Scan for the cell matching the given text and deliver its [X, Y] coordinate at center. 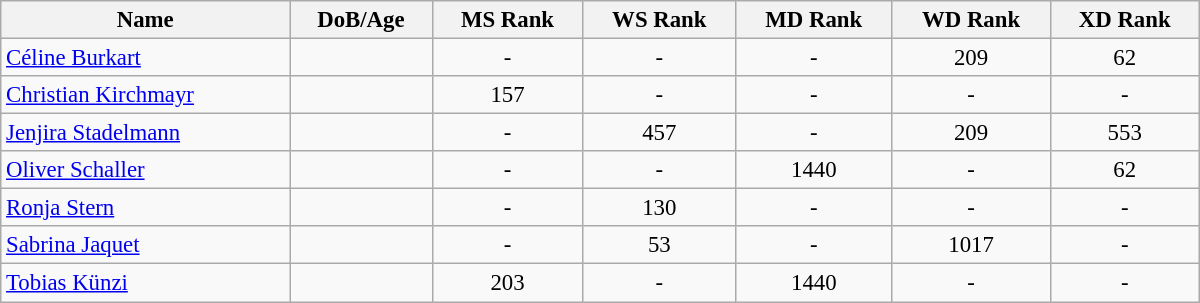
Name [146, 20]
MS Rank [508, 20]
130 [660, 208]
WD Rank [971, 20]
XD Rank [1124, 20]
Tobias Künzi [146, 283]
WS Rank [660, 20]
457 [660, 133]
157 [508, 95]
203 [508, 283]
Ronja Stern [146, 208]
MD Rank [814, 20]
Christian Kirchmayr [146, 95]
Céline Burkart [146, 58]
Oliver Schaller [146, 170]
Jenjira Stadelmann [146, 133]
Sabrina Jaquet [146, 245]
1017 [971, 245]
553 [1124, 133]
53 [660, 245]
DoB/Age [361, 20]
